Find where the given text appears and provide that cell's center as [x, y] coordinate. 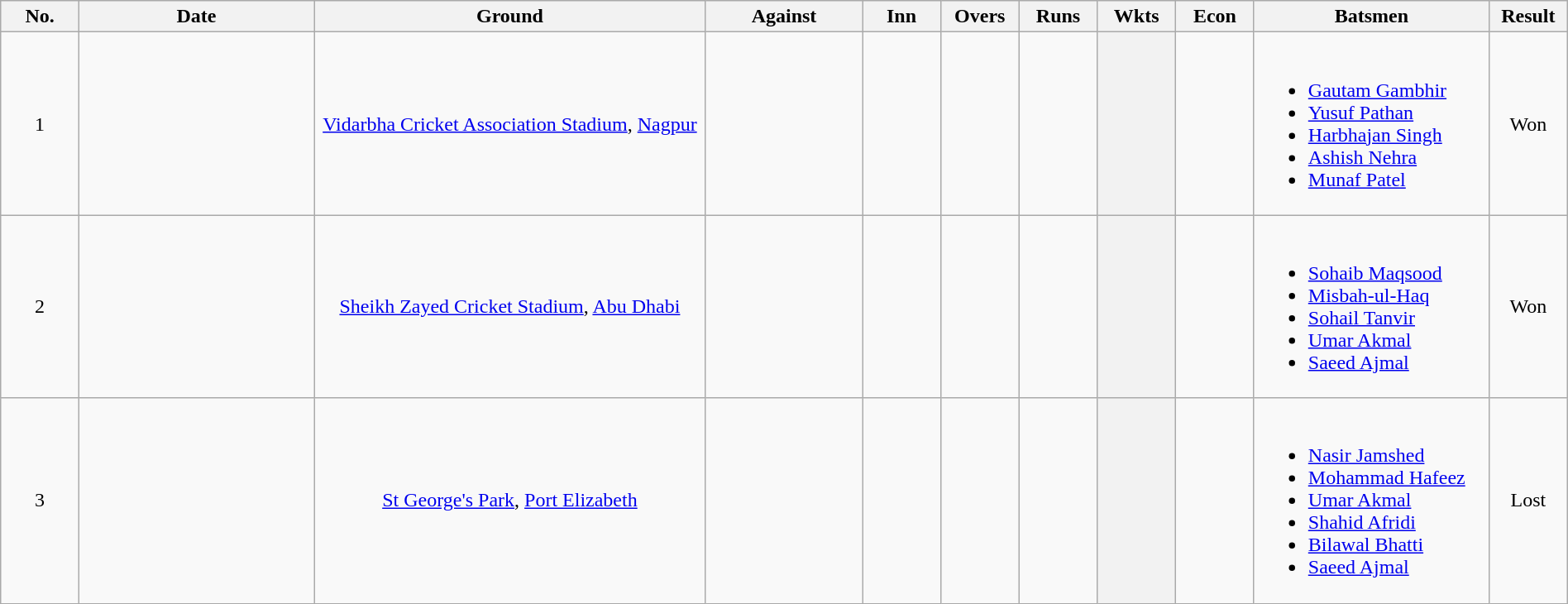
Lost [1528, 501]
Gautam GambhirYusuf PathanHarbhajan SinghAshish NehraMunaf Patel [1371, 124]
No. [40, 17]
Runs [1059, 17]
St George's Park, Port Elizabeth [510, 501]
Sohaib MaqsoodMisbah-ul-HaqSohail TanvirUmar AkmalSaeed Ajmal [1371, 306]
Date [196, 17]
Vidarbha Cricket Association Stadium, Nagpur [510, 124]
3 [40, 501]
Batsmen [1371, 17]
Overs [979, 17]
Against [784, 17]
Result [1528, 17]
Inn [901, 17]
Nasir JamshedMohammad HafeezUmar AkmalShahid AfridiBilawal BhattiSaeed Ajmal [1371, 501]
Wkts [1136, 17]
1 [40, 124]
Ground [510, 17]
Sheikh Zayed Cricket Stadium, Abu Dhabi [510, 306]
2 [40, 306]
Econ [1216, 17]
